Locate the cell with the specified text and output its (x, y) center coordinate. 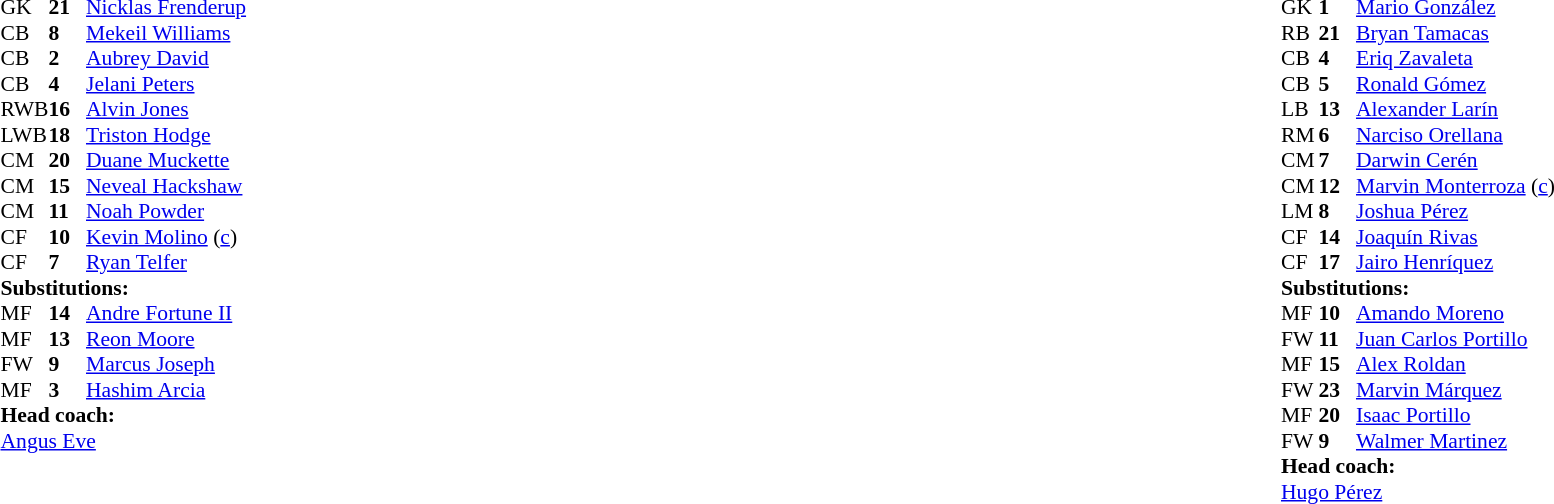
LB (1300, 109)
Triston Hodge (166, 135)
Hashim Arcia (166, 390)
Mekeil Williams (166, 33)
6 (1337, 135)
RB (1300, 33)
Substitutions: (123, 288)
Noah Powder (166, 211)
Duane Muckette (166, 161)
RWB (24, 109)
21 (1337, 33)
17 (1337, 263)
Aubrey David (166, 59)
LWB (24, 135)
Marcus Joseph (166, 365)
5 (1337, 84)
RM (1300, 135)
Jelani Peters (166, 84)
16 (67, 109)
Ryan Telfer (166, 263)
Angus Eve (123, 441)
LM (1300, 211)
Reon Moore (166, 339)
23 (1337, 390)
3 (67, 390)
Kevin Molino (c) (166, 237)
Head coach: (123, 415)
2 (67, 59)
Andre Fortune II (166, 313)
18 (67, 135)
Neveal Hackshaw (166, 186)
12 (1337, 186)
Alvin Jones (166, 109)
